From the cell containing the given text, extract its center point as (x, y) coordinate. 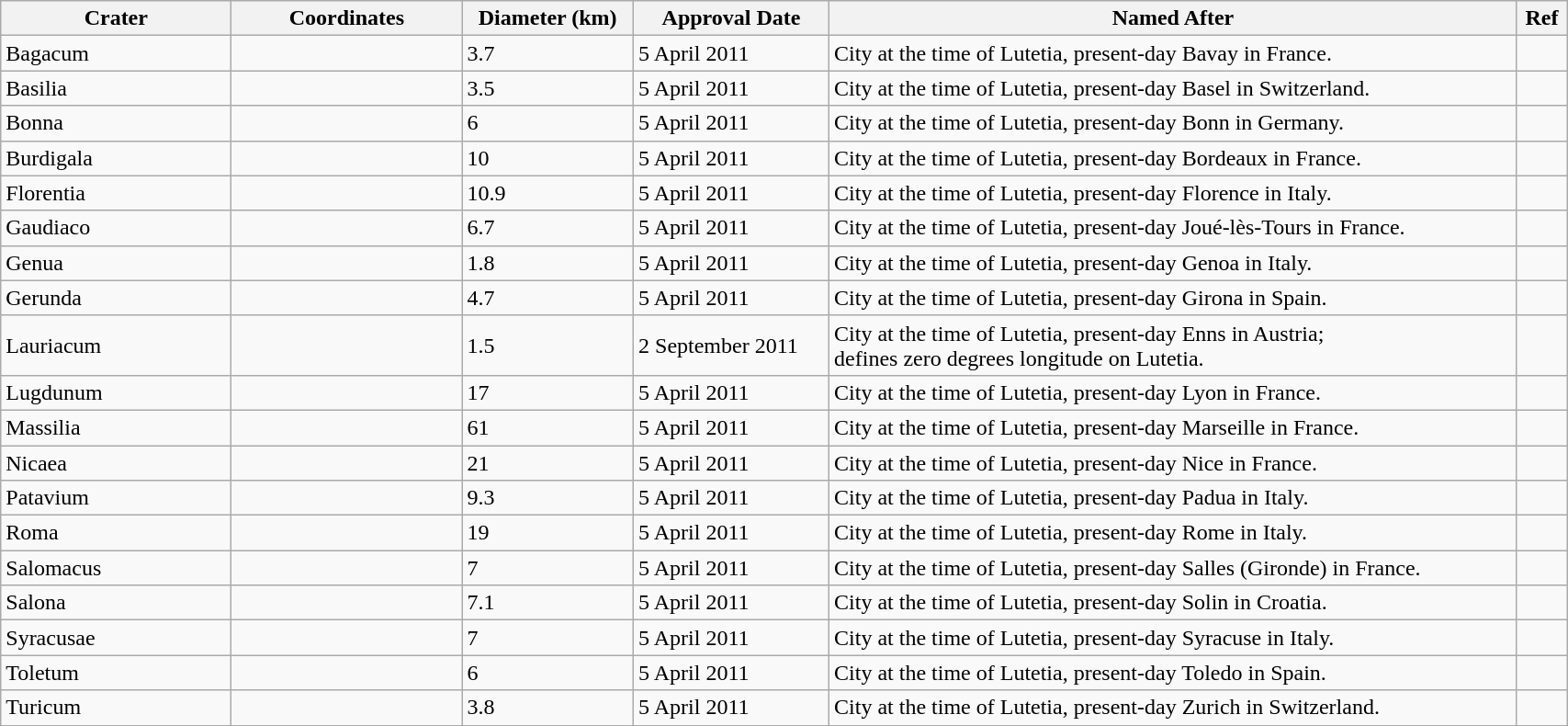
City at the time of Lutetia, present-day Genoa in Italy. (1174, 263)
City at the time of Lutetia, present-day Enns in Austria; defines zero degrees longitude on Lutetia. (1174, 346)
City at the time of Lutetia, present-day Bonn in Germany. (1174, 123)
Salomacus (116, 568)
City at the time of Lutetia, present-day Nice in France. (1174, 462)
City at the time of Lutetia, present-day Girona in Spain. (1174, 298)
Gaudiaco (116, 228)
9.3 (547, 498)
City at the time of Lutetia, present-day Basel in Switzerland. (1174, 88)
3.5 (547, 88)
2 September 2011 (731, 346)
Syracusae (116, 638)
City at the time of Lutetia, present-day Padua in Italy. (1174, 498)
Massilia (116, 427)
Lauriacum (116, 346)
Patavium (116, 498)
21 (547, 462)
Nicaea (116, 462)
Roma (116, 533)
Named After (1174, 18)
City at the time of Lutetia, present-day Syracuse in Italy. (1174, 638)
Bagacum (116, 53)
3.7 (547, 53)
City at the time of Lutetia, present-day Lyon in France. (1174, 392)
Bonna (116, 123)
4.7 (547, 298)
Genua (116, 263)
1.8 (547, 263)
City at the time of Lutetia, present-day Solin in Croatia. (1174, 603)
Florentia (116, 193)
10 (547, 158)
61 (547, 427)
Salona (116, 603)
6.7 (547, 228)
City at the time of Lutetia, present-day Joué-lès-Tours in France. (1174, 228)
19 (547, 533)
Lugdunum (116, 392)
10.9 (547, 193)
City at the time of Lutetia, present-day Florence in Italy. (1174, 193)
Burdigala (116, 158)
City at the time of Lutetia, present-day Marseille in France. (1174, 427)
3.8 (547, 708)
City at the time of Lutetia, present-day Bordeaux in France. (1174, 158)
Toletum (116, 673)
7.1 (547, 603)
City at the time of Lutetia, present-day Salles (Gironde) in France. (1174, 568)
City at the time of Lutetia, present-day Rome in Italy. (1174, 533)
City at the time of Lutetia, present-day Zurich in Switzerland. (1174, 708)
Approval Date (731, 18)
Coordinates (347, 18)
Diameter (km) (547, 18)
Ref (1541, 18)
Basilia (116, 88)
Crater (116, 18)
City at the time of Lutetia, present-day Bavay in France. (1174, 53)
City at the time of Lutetia, present-day Toledo in Spain. (1174, 673)
Turicum (116, 708)
17 (547, 392)
1.5 (547, 346)
Gerunda (116, 298)
